Identify which cell holds the provided text, then report its (x, y) central coordinate. 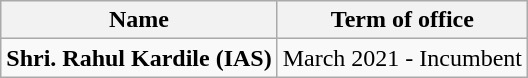
March 2021 - Incumbent (402, 58)
Shri. Rahul Kardile (IAS) (139, 58)
Term of office (402, 20)
Name (139, 20)
